Detect which cell encompasses the target text, then output its (x, y) center coordinate. 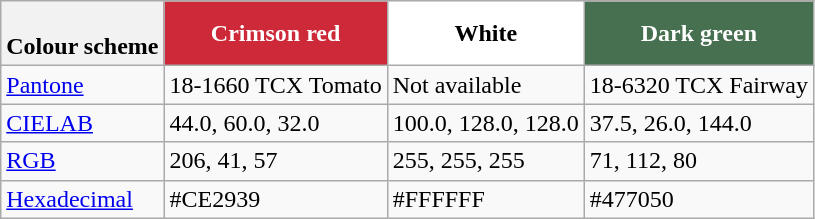
Pantone (82, 85)
Crimson red (276, 34)
206, 41, 57 (276, 161)
#477050 (698, 199)
18-1660 TCX Tomato (276, 85)
18-6320 TCX Fairway (698, 85)
44.0, 60.0, 32.0 (276, 123)
Colour scheme (82, 34)
37.5, 26.0, 144.0 (698, 123)
Not available (486, 85)
255, 255, 255 (486, 161)
Hexadecimal (82, 199)
71, 112, 80 (698, 161)
100.0, 128.0, 128.0 (486, 123)
Dark green (698, 34)
#CE2939 (276, 199)
#FFFFFF (486, 199)
RGB (82, 161)
CIELAB (82, 123)
White (486, 34)
